Search for the cell housing the specified text and yield its (x, y) center coordinate. 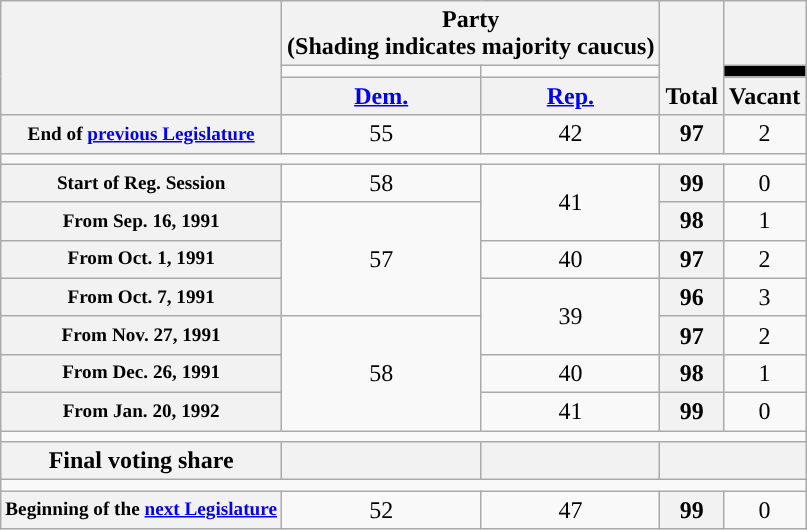
From Sep. 16, 1991 (142, 221)
Vacant (764, 96)
39 (570, 316)
Party (Shading indicates majority caucus) (471, 34)
Final voting share (142, 461)
End of previous Legislature (142, 134)
52 (382, 510)
55 (382, 134)
Dem. (382, 96)
Beginning of the next Legislature (142, 510)
Total (692, 58)
96 (692, 297)
57 (382, 259)
From Jan. 20, 1992 (142, 411)
From Oct. 1, 1991 (142, 259)
From Dec. 26, 1991 (142, 373)
Start of Reg. Session (142, 183)
From Nov. 27, 1991 (142, 335)
3 (764, 297)
Rep. (570, 96)
42 (570, 134)
From Oct. 7, 1991 (142, 297)
47 (570, 510)
